Search for the cell housing the specified text and yield its (x, y) center coordinate. 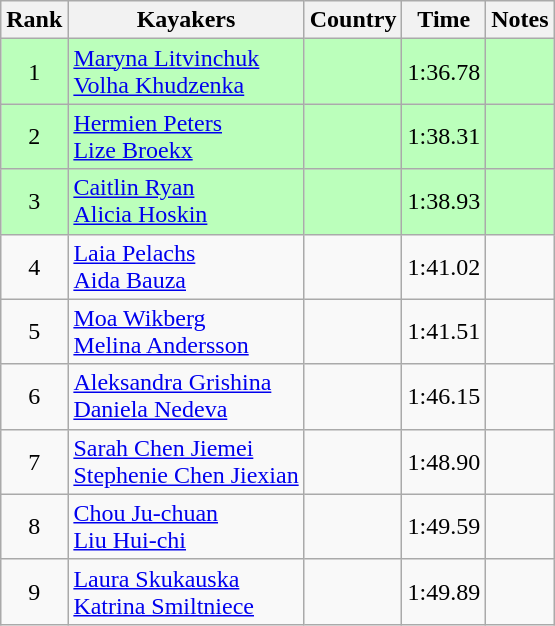
Time (444, 20)
Notes (520, 20)
1:36.78 (444, 72)
1:38.93 (444, 202)
5 (34, 332)
1 (34, 72)
Kayakers (186, 20)
2 (34, 136)
8 (34, 526)
Laura SkukauskaKatrina Smiltniece (186, 592)
Sarah Chen JiemeiStephenie Chen Jiexian (186, 462)
Caitlin RyanAlicia Hoskin (186, 202)
Laia PelachsAida Bauza (186, 266)
1:38.31 (444, 136)
1:41.02 (444, 266)
Hermien PetersLize Broekx (186, 136)
Moa WikbergMelina Andersson (186, 332)
1:41.51 (444, 332)
6 (34, 396)
1:49.89 (444, 592)
1:49.59 (444, 526)
4 (34, 266)
Rank (34, 20)
9 (34, 592)
3 (34, 202)
Country (353, 20)
Maryna LitvinchukVolha Khudzenka (186, 72)
1:48.90 (444, 462)
Aleksandra GrishinaDaniela Nedeva (186, 396)
7 (34, 462)
1:46.15 (444, 396)
Chou Ju-chuanLiu Hui-chi (186, 526)
